Detect which cell encompasses the target text, then output its (x, y) center coordinate. 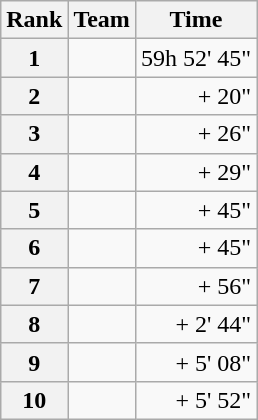
+ 20" (196, 96)
+ 29" (196, 172)
+ 56" (196, 286)
5 (34, 210)
Team (102, 20)
+ 26" (196, 134)
59h 52' 45" (196, 58)
+ 5' 08" (196, 362)
Rank (34, 20)
6 (34, 248)
Time (196, 20)
+ 5' 52" (196, 400)
2 (34, 96)
3 (34, 134)
+ 2' 44" (196, 324)
9 (34, 362)
7 (34, 286)
1 (34, 58)
4 (34, 172)
10 (34, 400)
8 (34, 324)
